Provide the (x, y) coordinate of the cell's center where the given text is located.  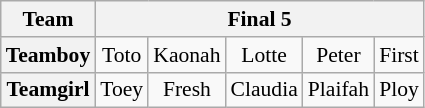
Fresh (186, 90)
Peter (338, 55)
Final 5 (260, 19)
Toey (122, 90)
Plaifah (338, 90)
Toto (122, 55)
Teamboy (48, 55)
Ploy (399, 90)
Team (48, 19)
Lotte (264, 55)
Claudia (264, 90)
Kaonah (186, 55)
First (399, 55)
Teamgirl (48, 90)
